Return [x, y] of the center of cell containing provided text 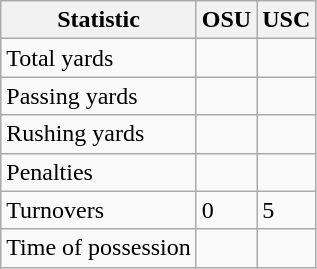
Turnovers [99, 210]
Rushing yards [99, 134]
Total yards [99, 58]
Statistic [99, 20]
Penalties [99, 172]
Time of possession [99, 248]
0 [226, 210]
5 [286, 210]
Passing yards [99, 96]
OSU [226, 20]
USC [286, 20]
